Locate the cell with the specified text and output its (X, Y) center coordinate. 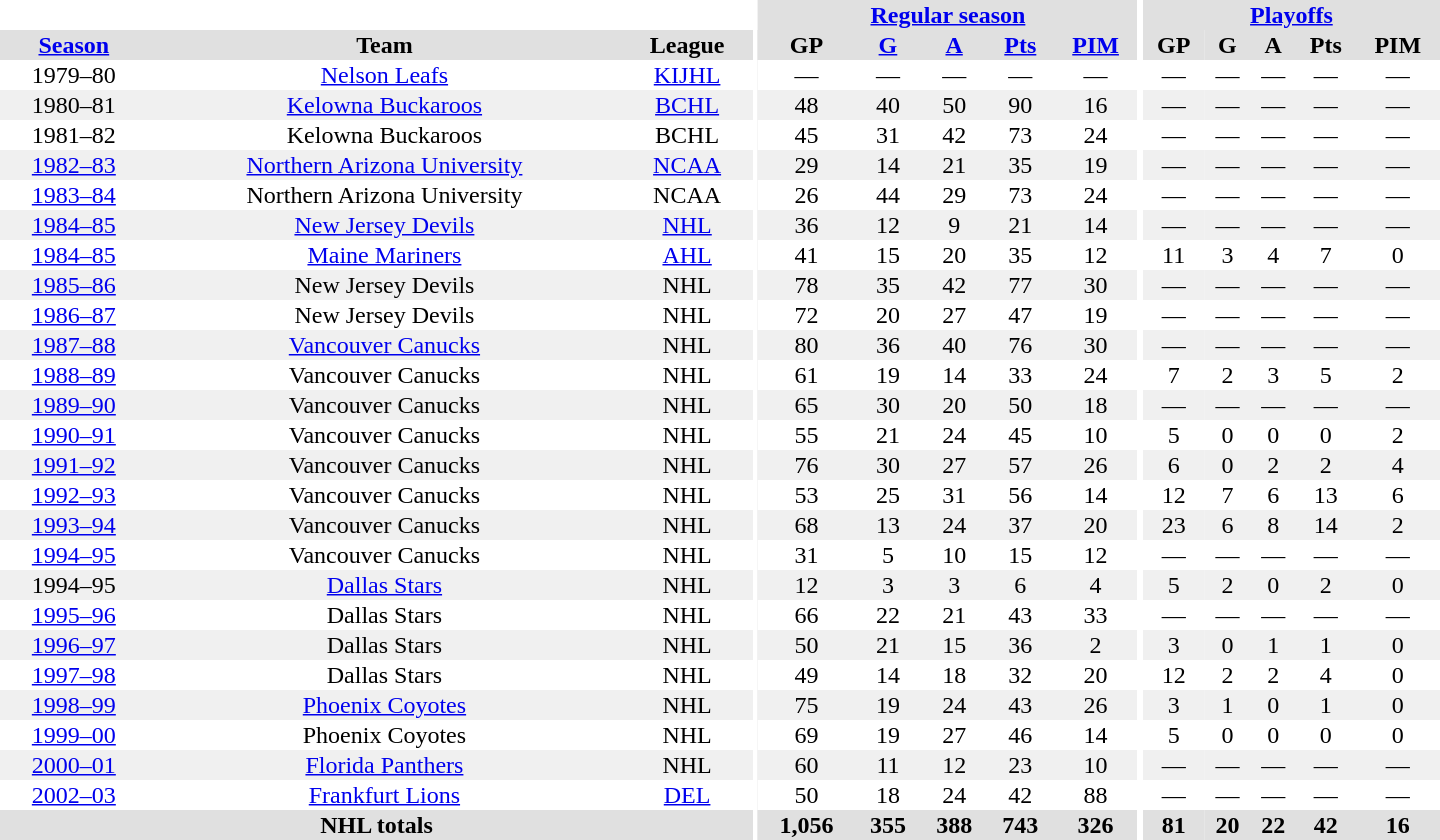
1,056 (806, 825)
1998–99 (74, 705)
90 (1020, 105)
1981–82 (74, 135)
66 (806, 615)
Frankfurt Lions (385, 795)
46 (1020, 735)
41 (806, 255)
53 (806, 495)
48 (806, 105)
78 (806, 285)
KIJHL (687, 75)
56 (1020, 495)
Team (385, 45)
DEL (687, 795)
743 (1020, 825)
1999–00 (74, 735)
47 (1020, 315)
Maine Mariners (385, 255)
49 (806, 675)
1993–94 (74, 525)
388 (954, 825)
Season (74, 45)
25 (888, 495)
69 (806, 735)
Playoffs (1292, 15)
Florida Panthers (385, 765)
75 (806, 705)
NHL totals (376, 825)
355 (888, 825)
1990–91 (74, 435)
32 (1020, 675)
1979–80 (74, 75)
57 (1020, 465)
81 (1174, 825)
1996–97 (74, 645)
1992–93 (74, 495)
65 (806, 405)
88 (1095, 795)
Regular season (948, 15)
72 (806, 315)
326 (1095, 825)
55 (806, 435)
80 (806, 345)
1982–83 (74, 165)
1986–87 (74, 315)
League (687, 45)
77 (1020, 285)
1997–98 (74, 675)
9 (954, 225)
Nelson Leafs (385, 75)
1980–81 (74, 105)
44 (888, 195)
1987–88 (74, 345)
1983–84 (74, 195)
61 (806, 375)
1985–86 (74, 285)
2000–01 (74, 765)
1991–92 (74, 465)
37 (1020, 525)
1988–89 (74, 375)
8 (1273, 525)
AHL (687, 255)
68 (806, 525)
60 (806, 765)
2002–03 (74, 795)
1989–90 (74, 405)
1995–96 (74, 615)
